Search for the cell housing the specified text and yield its (X, Y) center coordinate. 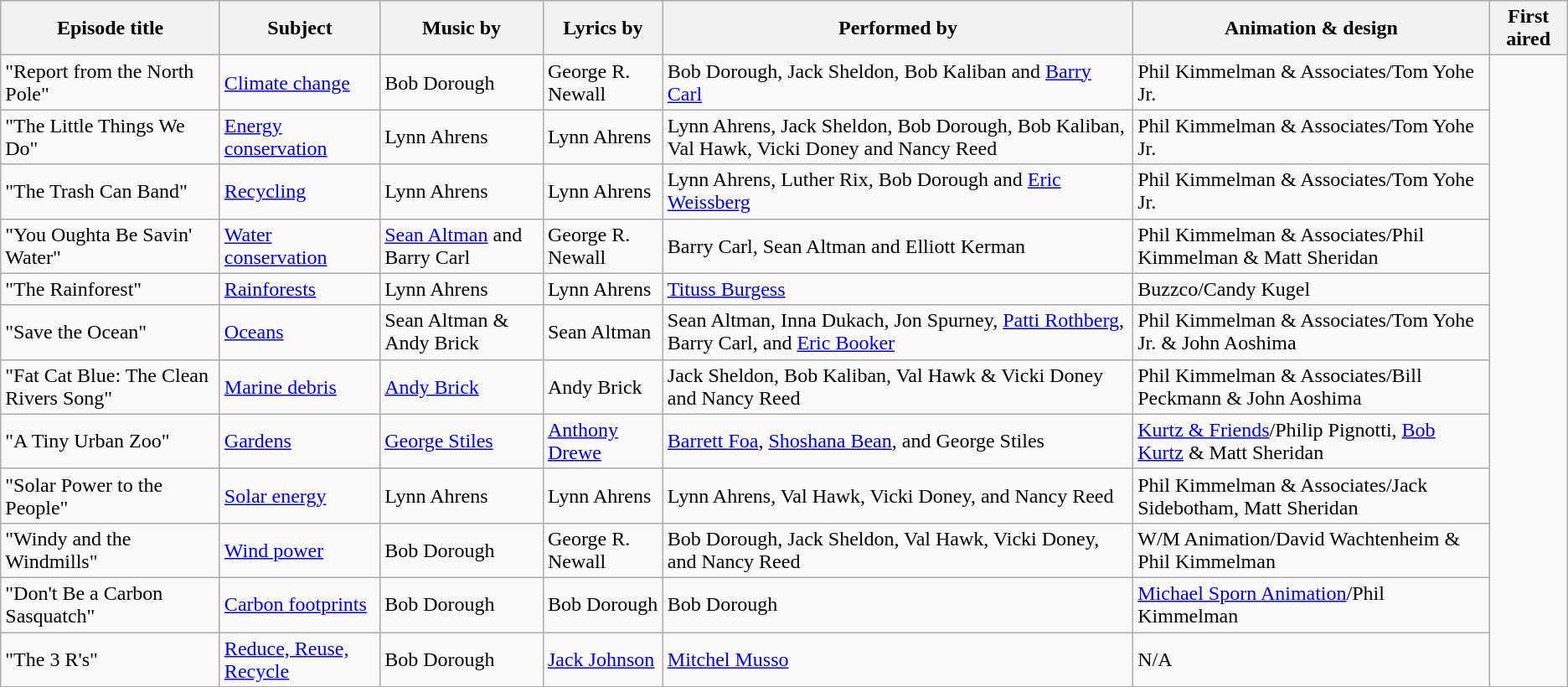
"The Little Things We Do" (111, 137)
"Solar Power to the People" (111, 496)
Rainforests (300, 289)
"Don't Be a Carbon Sasquatch" (111, 605)
Carbon footprints (300, 605)
Energy conservation (300, 137)
"Fat Cat Blue: The Clean Rivers Song" (111, 387)
Subject (300, 28)
Mitchel Musso (898, 659)
Recycling (300, 191)
"Save the Ocean" (111, 332)
Phil Kimmelman & Associates/Bill Peckmann & John Aoshima (1312, 387)
First aired (1528, 28)
Lyrics by (603, 28)
Lynn Ahrens, Luther Rix, Bob Dorough and Eric Weissberg (898, 191)
Barrett Foa, Shoshana Bean, and George Stiles (898, 441)
Michael Sporn Animation/Phil Kimmelman (1312, 605)
"The Rainforest" (111, 289)
Lynn Ahrens, Val Hawk, Vicki Doney, and Nancy Reed (898, 496)
Sean Altman, Inna Dukach, Jon Spurney, Patti Rothberg, Barry Carl, and Eric Booker (898, 332)
"The Trash Can Band" (111, 191)
Barry Carl, Sean Altman and Elliott Kerman (898, 246)
Animation & design (1312, 28)
"A Tiny Urban Zoo" (111, 441)
Music by (462, 28)
Tituss Burgess (898, 289)
George Stiles (462, 441)
Jack Johnson (603, 659)
Phil Kimmelman & Associates/Jack Sidebotham, Matt Sheridan (1312, 496)
Performed by (898, 28)
Kurtz & Friends/Philip Pignotti, Bob Kurtz & Matt Sheridan (1312, 441)
"Report from the North Pole" (111, 82)
Jack Sheldon, Bob Kaliban, Val Hawk & Vicki Doney and Nancy Reed (898, 387)
W/M Animation/David Wachtenheim & Phil Kimmelman (1312, 550)
"You Oughta Be Savin' Water" (111, 246)
Gardens (300, 441)
Lynn Ahrens, Jack Sheldon, Bob Dorough, Bob Kaliban, Val Hawk, Vicki Doney and Nancy Reed (898, 137)
Phil Kimmelman & Associates/Tom Yohe Jr. & John Aoshima (1312, 332)
Episode title (111, 28)
Phil Kimmelman & Associates/Phil Kimmelman & Matt Sheridan (1312, 246)
Water conservation (300, 246)
Oceans (300, 332)
N/A (1312, 659)
Climate change (300, 82)
"The 3 R's" (111, 659)
Wind power (300, 550)
Sean Altman and Barry Carl (462, 246)
Bob Dorough, Jack Sheldon, Bob Kaliban and Barry Carl (898, 82)
Reduce, Reuse, Recycle (300, 659)
"Windy and the Windmills" (111, 550)
Marine debris (300, 387)
Sean Altman (603, 332)
Anthony Drewe (603, 441)
Solar energy (300, 496)
Sean Altman & Andy Brick (462, 332)
Bob Dorough, Jack Sheldon, Val Hawk, Vicki Doney, and Nancy Reed (898, 550)
Buzzco/Candy Kugel (1312, 289)
